Return (x, y) of the center of cell containing provided text 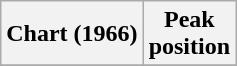
Chart (1966) (72, 34)
Peakposition (189, 34)
